Scan for the cell matching the given text and deliver its [X, Y] coordinate at center. 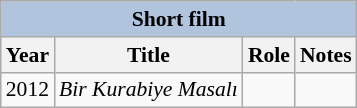
Bir Kurabiye Masalı [148, 90]
Year [28, 55]
Title [148, 55]
2012 [28, 90]
Notes [326, 55]
Role [269, 55]
Short film [179, 19]
